Output the (x, y) coordinate of the center of the cell containing the given text.  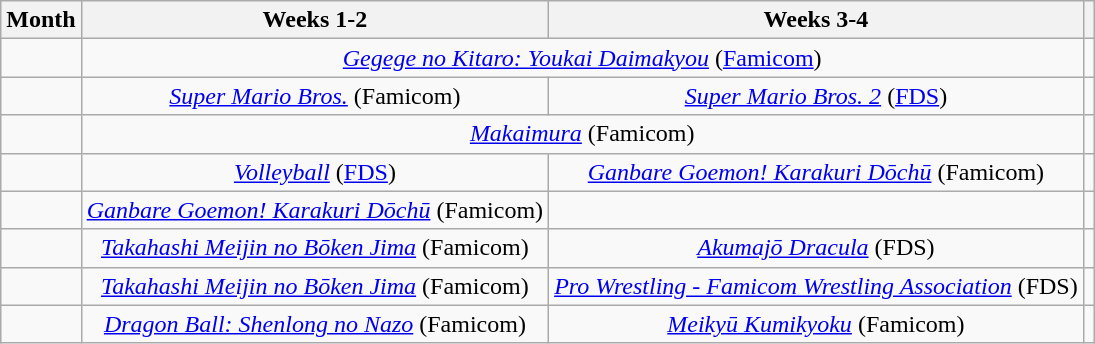
Volleyball (FDS) (314, 172)
Akumajō Dracula (FDS) (816, 248)
Makaimura (Famicom) (582, 134)
Dragon Ball: Shenlong no Nazo (Famicom) (314, 324)
Weeks 3-4 (816, 20)
Gegege no Kitaro: Youkai Daimakyou (Famicom) (582, 58)
Month (41, 20)
Super Mario Bros. (Famicom) (314, 96)
Weeks 1-2 (314, 20)
Pro Wrestling - Famicom Wrestling Association (FDS) (816, 286)
Super Mario Bros. 2 (FDS) (816, 96)
Meikyū Kumikyoku (Famicom) (816, 324)
